For the text-containing cell, return its midpoint in [X, Y] coordinate format. 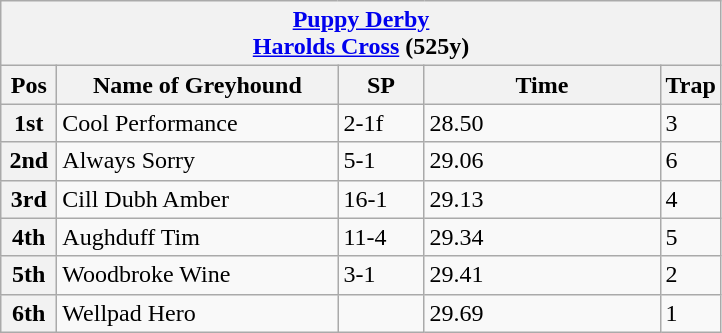
Always Sorry [198, 161]
29.34 [542, 237]
Aughduff Tim [198, 237]
Trap [690, 85]
6th [29, 313]
29.06 [542, 161]
1st [29, 123]
4 [690, 199]
5th [29, 275]
2-1f [381, 123]
Pos [29, 85]
29.69 [542, 313]
5-1 [381, 161]
16-1 [381, 199]
4th [29, 237]
3-1 [381, 275]
Wellpad Hero [198, 313]
Cill Dubh Amber [198, 199]
29.41 [542, 275]
6 [690, 161]
Time [542, 85]
3rd [29, 199]
29.13 [542, 199]
11-4 [381, 237]
Woodbroke Wine [198, 275]
1 [690, 313]
28.50 [542, 123]
Name of Greyhound [198, 85]
Cool Performance [198, 123]
SP [381, 85]
2nd [29, 161]
2 [690, 275]
5 [690, 237]
Puppy Derby Harolds Cross (525y) [362, 34]
3 [690, 123]
